Detect which cell encompasses the target text, then output its [x, y] center coordinate. 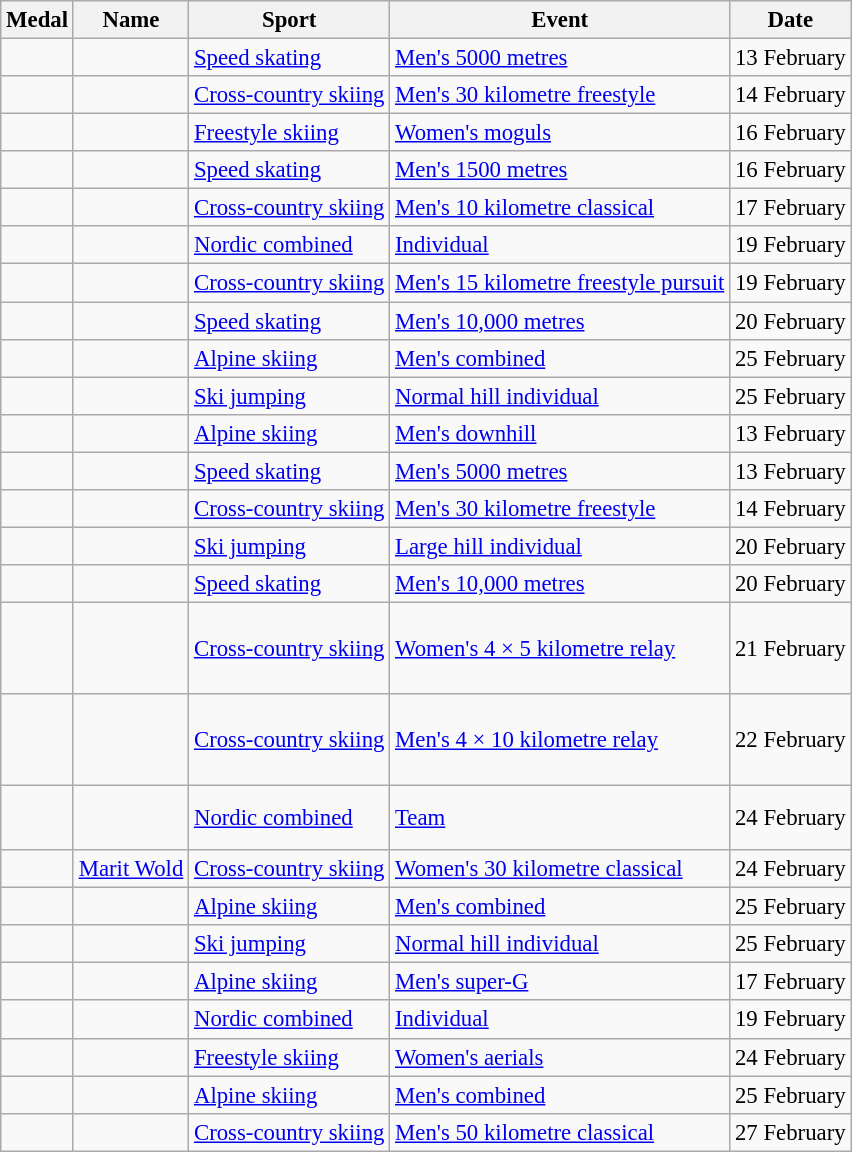
27 February [790, 1132]
Men's 1500 metres [560, 170]
Women's aerials [560, 1057]
Men's 4 × 10 kilometre relay [560, 740]
Name [130, 20]
Team [560, 818]
22 February [790, 740]
Sport [290, 20]
Medal [38, 20]
Men's 15 kilometre freestyle pursuit [560, 283]
Marit Wold [130, 869]
Men's 50 kilometre classical [560, 1132]
Date [790, 20]
Large hill individual [560, 546]
Men's downhill [560, 433]
Event [560, 20]
Men's 10 kilometre classical [560, 208]
Men's super-G [560, 982]
Women's moguls [560, 133]
21 February [790, 648]
Women's 4 × 5 kilometre relay [560, 648]
Women's 30 kilometre classical [560, 869]
